Locate the cell with the specified text and output its (X, Y) center coordinate. 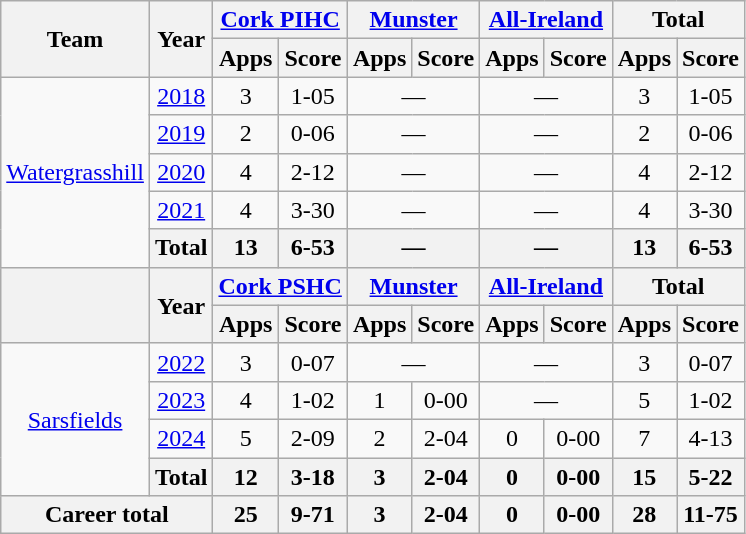
2018 (181, 96)
11-75 (711, 515)
Cork PIHC (280, 20)
Cork PSHC (280, 286)
12 (246, 477)
2019 (181, 134)
25 (246, 515)
15 (644, 477)
7 (644, 438)
2024 (181, 438)
9-71 (312, 515)
2022 (181, 362)
28 (644, 515)
Watergrasshill (76, 172)
2021 (181, 210)
2-09 (312, 438)
1 (379, 400)
2023 (181, 400)
Career total (107, 515)
5-22 (711, 477)
Sarsfields (76, 419)
Team (76, 39)
2020 (181, 172)
3-18 (312, 477)
4-13 (711, 438)
